Determine the [X, Y] coordinate at the center of the cell enclosing the given text.  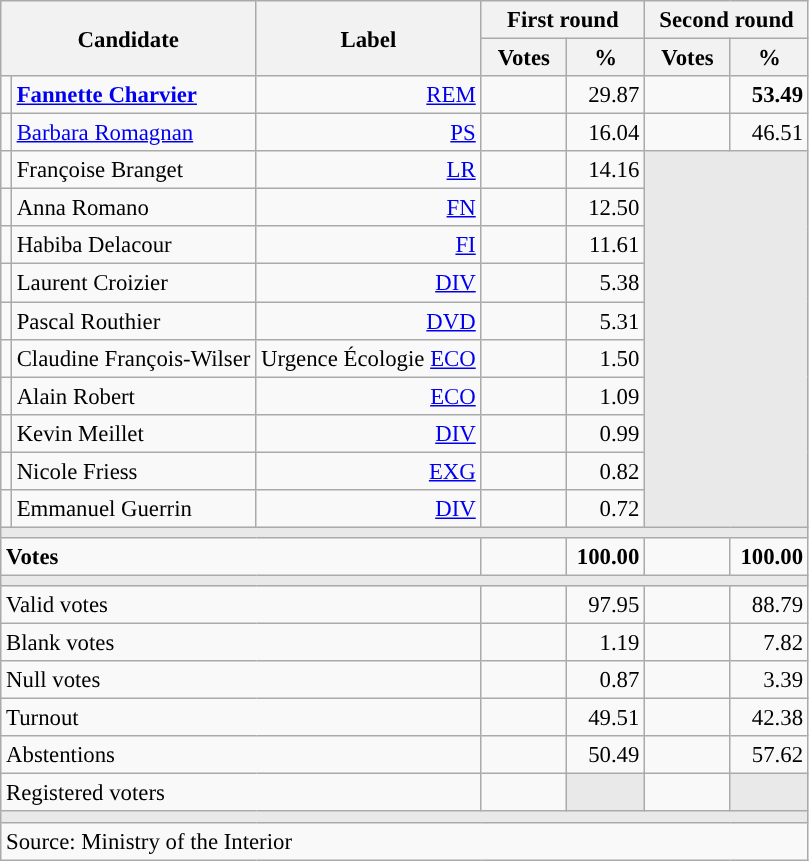
Barbara Romagnan [133, 133]
1.19 [606, 643]
16.04 [606, 133]
Null votes [241, 680]
Nicole Friess [133, 471]
Turnout [241, 718]
0.82 [606, 471]
97.95 [606, 605]
Label [368, 38]
Françoise Branget [133, 170]
PS [368, 133]
46.51 [769, 133]
ECO [368, 396]
0.72 [606, 509]
49.51 [606, 718]
REM [368, 95]
Pascal Routhier [133, 321]
FI [368, 245]
Blank votes [241, 643]
Registered voters [241, 793]
3.39 [769, 680]
29.87 [606, 95]
EXG [368, 471]
88.79 [769, 605]
Kevin Meillet [133, 433]
7.82 [769, 643]
5.38 [606, 283]
50.49 [606, 755]
Habiba Delacour [133, 245]
Fannette Charvier [133, 95]
14.16 [606, 170]
First round [563, 20]
0.99 [606, 433]
11.61 [606, 245]
1.50 [606, 358]
1.09 [606, 396]
5.31 [606, 321]
12.50 [606, 208]
Second round [727, 20]
57.62 [769, 755]
Claudine François-Wilser [133, 358]
53.49 [769, 95]
Valid votes [241, 605]
Source: Ministry of the Interior [405, 841]
Candidate [128, 38]
0.87 [606, 680]
Alain Robert [133, 396]
Emmanuel Guerrin [133, 509]
Laurent Croizier [133, 283]
LR [368, 170]
42.38 [769, 718]
FN [368, 208]
Anna Romano [133, 208]
Urgence Écologie ECO [368, 358]
DVD [368, 321]
Abstentions [241, 755]
